Find where the given text appears and provide that cell's center as (x, y) coordinate. 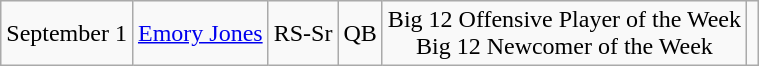
Big 12 Offensive Player of the WeekBig 12 Newcomer of the Week (564, 34)
September 1 (67, 34)
Emory Jones (200, 34)
RS-Sr (303, 34)
QB (360, 34)
